Detect which cell encompasses the target text, then output its (X, Y) center coordinate. 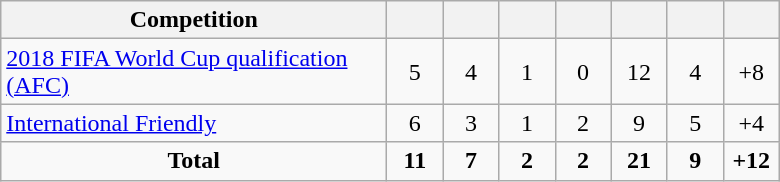
11 (415, 161)
International Friendly (194, 123)
12 (639, 72)
7 (471, 161)
+8 (751, 72)
2018 FIFA World Cup qualification (AFC) (194, 72)
3 (471, 123)
Total (194, 161)
6 (415, 123)
21 (639, 161)
Competition (194, 20)
0 (583, 72)
+4 (751, 123)
+12 (751, 161)
